Capture the cell that displays the provided text and extract its [X, Y] central coordinate. 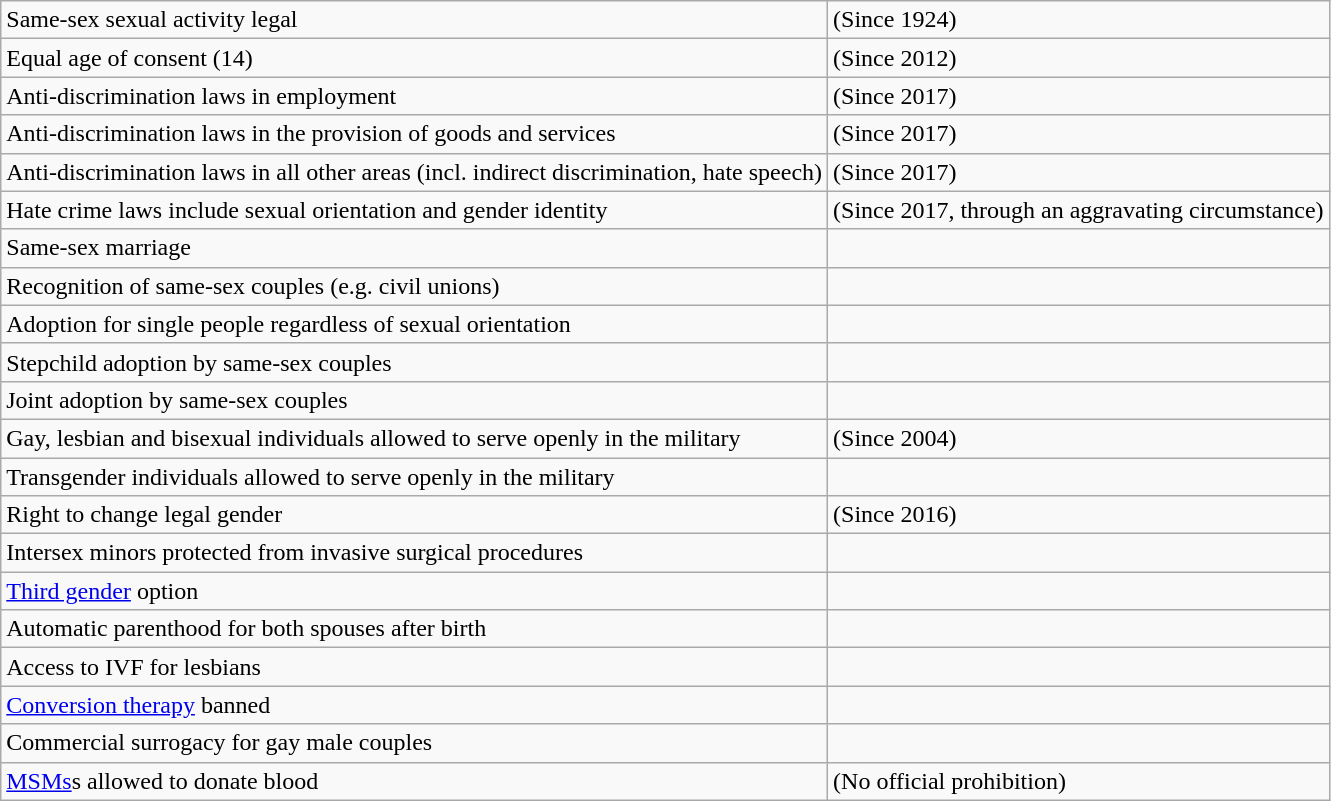
Conversion therapy banned [414, 705]
Right to change legal gender [414, 515]
Transgender individuals allowed to serve openly in the military [414, 477]
(Since 2017, through an aggravating circumstance) [1079, 210]
Same-sex sexual activity legal [414, 20]
MSMss allowed to donate blood [414, 781]
Automatic parenthood for both spouses after birth [414, 629]
(Since 2012) [1079, 58]
Equal age of consent (14) [414, 58]
Anti-discrimination laws in employment [414, 96]
Adoption for single people regardless of sexual orientation [414, 324]
(No official prohibition) [1079, 781]
Third gender option [414, 591]
Stepchild adoption by same-sex couples [414, 362]
Commercial surrogacy for gay male couples [414, 743]
Same-sex marriage [414, 248]
Gay, lesbian and bisexual individuals allowed to serve openly in the military [414, 438]
Anti-discrimination laws in all other areas (incl. indirect discrimination, hate speech) [414, 172]
Hate crime laws include sexual orientation and gender identity [414, 210]
(Since 1924) [1079, 20]
Joint adoption by same-sex couples [414, 400]
(Since 2016) [1079, 515]
Intersex minors protected from invasive surgical procedures [414, 553]
Anti-discrimination laws in the provision of goods and services [414, 134]
Recognition of same-sex couples (e.g. civil unions) [414, 286]
(Since 2004) [1079, 438]
Access to IVF for lesbians [414, 667]
